Return (X, Y) of the center of cell containing provided text 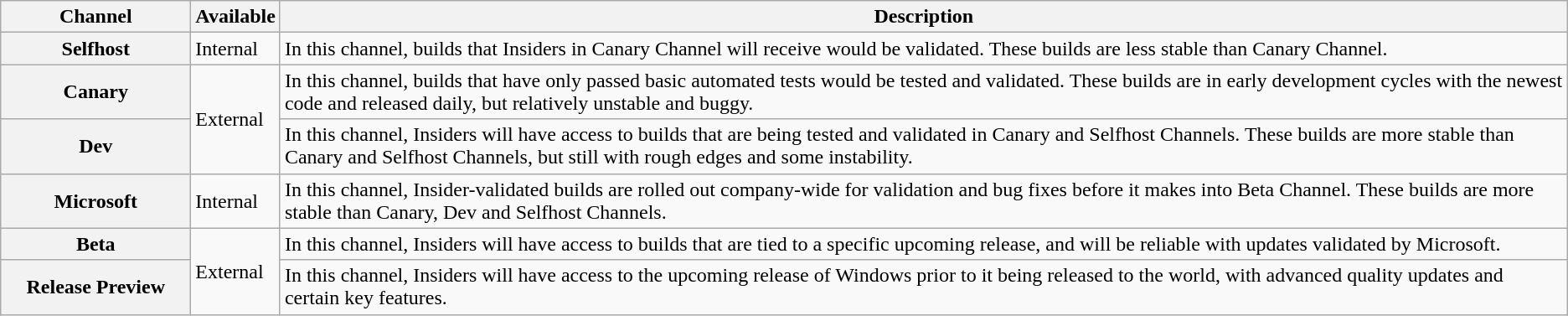
Canary (95, 92)
Dev (95, 146)
Selfhost (95, 49)
Release Preview (95, 287)
In this channel, builds that Insiders in Canary Channel will receive would be validated. These builds are less stable than Canary Channel. (923, 49)
Channel (95, 17)
Beta (95, 244)
Description (923, 17)
Available (236, 17)
Microsoft (95, 201)
